Return the (X, Y) coordinate for the center point of the cell that contains the specified text.  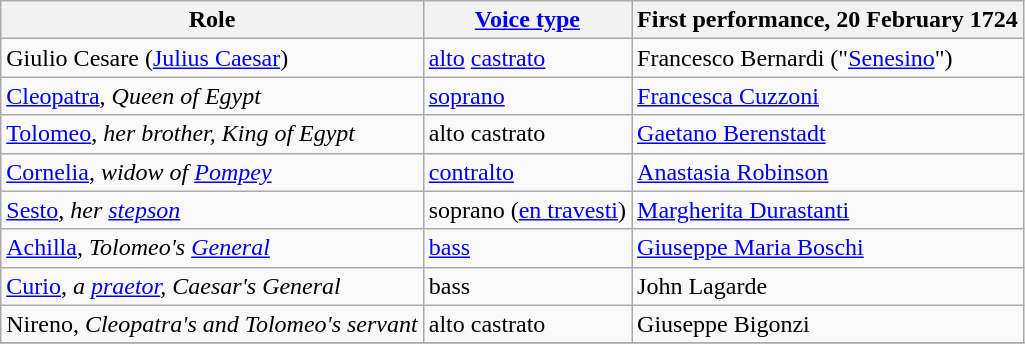
Role (212, 20)
Francesca Cuzzoni (828, 96)
Gaetano Berenstadt (828, 134)
Giuseppe Bigonzi (828, 324)
contralto (527, 172)
soprano (527, 96)
Cleopatra, Queen of Egypt (212, 96)
soprano (en travesti) (527, 210)
John Lagarde (828, 286)
Giuseppe Maria Boschi (828, 248)
Cornelia, widow of Pompey (212, 172)
Tolomeo, her brother, King of Egypt (212, 134)
Francesco Bernardi ("Senesino") (828, 58)
Anastasia Robinson (828, 172)
Nireno, Cleopatra's and Tolomeo's servant (212, 324)
Voice type (527, 20)
Sesto, her stepson (212, 210)
Giulio Cesare (Julius Caesar) (212, 58)
First performance, 20 February 1724 (828, 20)
Curio, a praetor, Caesar's General (212, 286)
Margherita Durastanti (828, 210)
Achilla, Tolomeo's General (212, 248)
